Capture the cell that displays the provided text and extract its (X, Y) central coordinate. 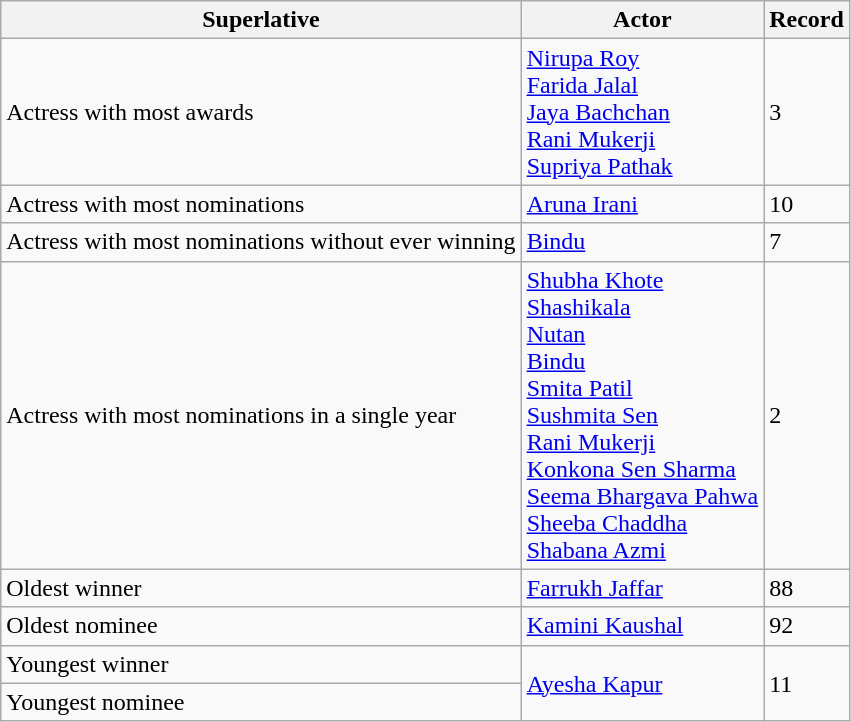
Actress with most nominations (261, 204)
Aruna Irani (642, 204)
Ayesha Kapur (642, 683)
7 (807, 242)
3 (807, 112)
Nirupa RoyFarida JalalJaya BachchanRani MukerjiSupriya Pathak (642, 112)
92 (807, 626)
Actress with most nominations without ever winning (261, 242)
Youngest nominee (261, 702)
Youngest winner (261, 664)
Bindu (642, 242)
Kamini Kaushal (642, 626)
11 (807, 683)
10 (807, 204)
Actress with most awards (261, 112)
Actress with most nominations in a single year (261, 415)
Oldest winner (261, 588)
Superlative (261, 20)
Farrukh Jaffar (642, 588)
2 (807, 415)
88 (807, 588)
Shubha Khote Shashikala Nutan Bindu Smita Patil Sushmita Sen Rani Mukerji Konkona Sen Sharma Seema Bhargava Pahwa Sheeba Chaddha Shabana Azmi (642, 415)
Actor (642, 20)
Oldest nominee (261, 626)
Record (807, 20)
